Extract the [X, Y] coordinate from the center of the cell holding the provided text.  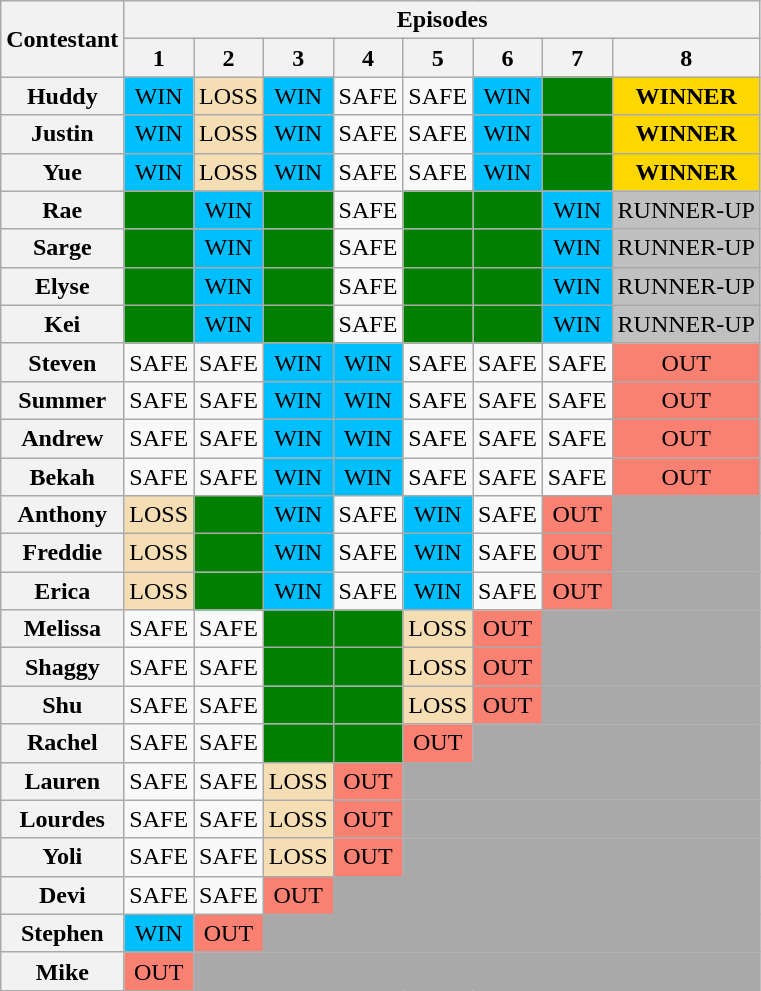
Yue [62, 172]
Elyse [62, 286]
1 [159, 58]
Stephen [62, 933]
3 [298, 58]
Rae [62, 210]
5 [438, 58]
Huddy [62, 96]
Sarge [62, 248]
2 [229, 58]
Shu [62, 705]
Episodes [442, 20]
6 [508, 58]
Bekah [62, 477]
Andrew [62, 438]
Devi [62, 895]
Contestant [62, 39]
Freddie [62, 553]
Lauren [62, 781]
Summer [62, 400]
4 [368, 58]
8 [686, 58]
Justin [62, 134]
Mike [62, 971]
Anthony [62, 515]
Rachel [62, 743]
Yoli [62, 857]
Steven [62, 362]
Melissa [62, 629]
Erica [62, 591]
Lourdes [62, 819]
Kei [62, 324]
Shaggy [62, 667]
7 [577, 58]
